Capture the cell that displays the provided text and extract its [X, Y] central coordinate. 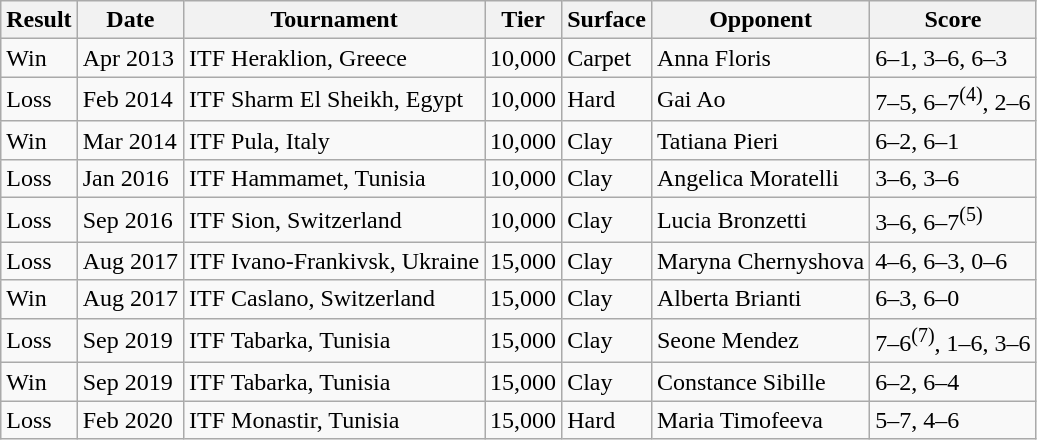
7–5, 6–7(4), 2–6 [953, 100]
6–2, 6–1 [953, 140]
Result [39, 20]
Mar 2014 [130, 140]
Feb 2020 [130, 420]
Anna Floris [760, 58]
Maria Timofeeva [760, 420]
6–1, 3–6, 6–3 [953, 58]
ITF Ivano-Frankivsk, Ukraine [334, 261]
Opponent [760, 20]
Carpet [607, 58]
ITF Monastir, Tunisia [334, 420]
Lucia Bronzetti [760, 220]
Gai Ao [760, 100]
Feb 2014 [130, 100]
Date [130, 20]
Tatiana Pieri [760, 140]
3–6, 3–6 [953, 178]
Tournament [334, 20]
ITF Heraklion, Greece [334, 58]
Constance Sibille [760, 382]
6–3, 6–0 [953, 299]
5–7, 4–6 [953, 420]
Sep 2016 [130, 220]
ITF Caslano, Switzerland [334, 299]
Jan 2016 [130, 178]
Seone Mendez [760, 340]
6–2, 6–4 [953, 382]
ITF Sharm El Sheikh, Egypt [334, 100]
7–6(7), 1–6, 3–6 [953, 340]
Angelica Moratelli [760, 178]
Score [953, 20]
ITF Sion, Switzerland [334, 220]
4–6, 6–3, 0–6 [953, 261]
Alberta Brianti [760, 299]
Surface [607, 20]
Tier [524, 20]
ITF Pula, Italy [334, 140]
Apr 2013 [130, 58]
Maryna Chernyshova [760, 261]
3–6, 6–7(5) [953, 220]
ITF Hammamet, Tunisia [334, 178]
